Provide the (X, Y) coordinate of the cell's center where the given text is located.  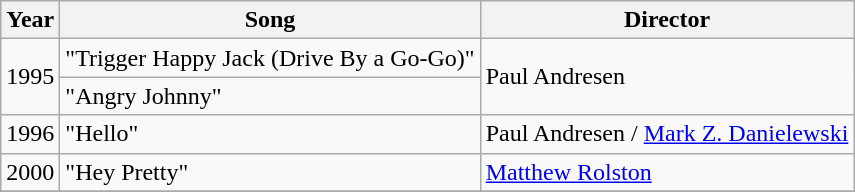
Director (667, 20)
Matthew Rolston (667, 172)
Song (270, 20)
Paul Andresen (667, 77)
1995 (30, 77)
Year (30, 20)
1996 (30, 134)
"Hello" (270, 134)
"Trigger Happy Jack (Drive By a Go-Go)" (270, 58)
2000 (30, 172)
Paul Andresen / Mark Z. Danielewski (667, 134)
"Angry Johnny" (270, 96)
"Hey Pretty" (270, 172)
